Detect which cell encompasses the target text, then output its [x, y] center coordinate. 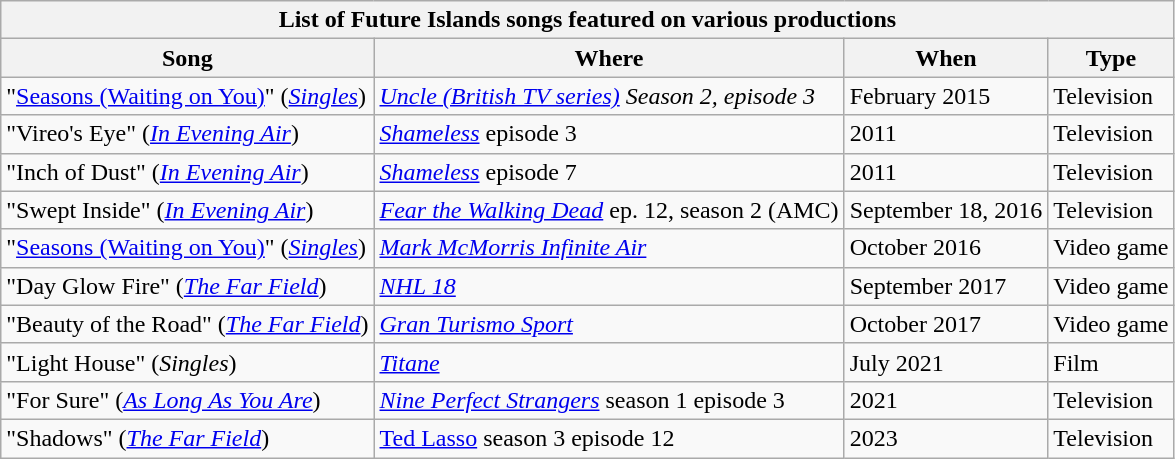
September 2017 [946, 286]
October 2017 [946, 324]
"Day Glow Fire" (The Far Field) [188, 286]
September 18, 2016 [946, 210]
"Beauty of the Road" (The Far Field) [188, 324]
List of Future Islands songs featured on various productions [588, 20]
"Swept Inside" (In Evening Air) [188, 210]
"Inch of Dust" (In Evening Air) [188, 172]
Titane [609, 362]
July 2021 [946, 362]
February 2015 [946, 96]
NHL 18 [609, 286]
"Shadows" (The Far Field) [188, 438]
Shameless episode 7 [609, 172]
Where [609, 58]
"For Sure" (As Long As You Are) [188, 400]
"Light House" (Singles) [188, 362]
2021 [946, 400]
Film [1111, 362]
2023 [946, 438]
Mark McMorris Infinite Air [609, 248]
"Vireo's Eye" (In Evening Air) [188, 134]
When [946, 58]
Song [188, 58]
Ted Lasso season 3 episode 12 [609, 438]
Nine Perfect Strangers season 1 episode 3 [609, 400]
Shameless episode 3 [609, 134]
Gran Turismo Sport [609, 324]
Fear the Walking Dead ep. 12, season 2 (AMC) [609, 210]
October 2016 [946, 248]
Type [1111, 58]
Uncle (British TV series) Season 2, episode 3 [609, 96]
